Identify which cell holds the provided text, then report its (x, y) central coordinate. 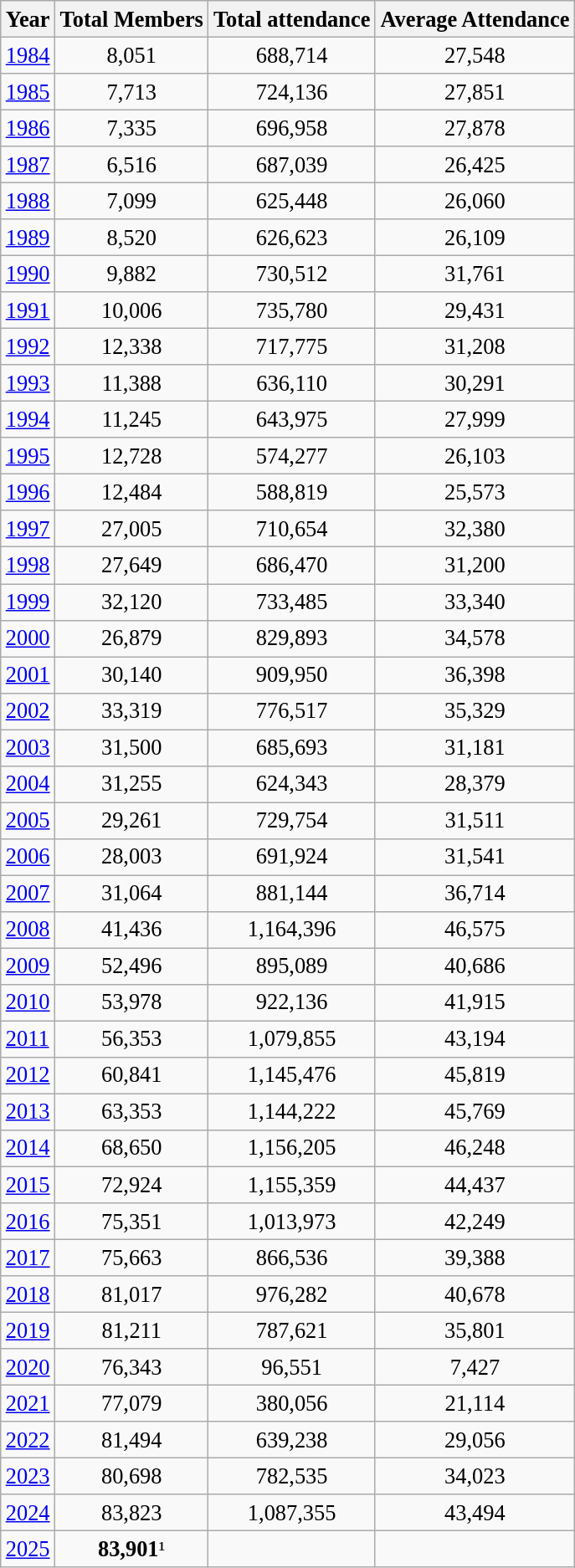
11,245 (132, 419)
33,340 (475, 602)
7,335 (132, 128)
45,769 (475, 1112)
75,351 (132, 1221)
717,775 (291, 346)
2014 (28, 1148)
2008 (28, 930)
34,023 (475, 1476)
35,329 (475, 711)
2023 (28, 1476)
1,013,973 (291, 1221)
588,819 (291, 492)
26,109 (475, 238)
8,520 (132, 238)
31,181 (475, 747)
96,551 (291, 1367)
730,512 (291, 274)
68,650 (132, 1148)
27,548 (475, 55)
31,064 (132, 893)
1996 (28, 492)
685,693 (291, 747)
735,780 (291, 310)
32,120 (132, 602)
881,144 (291, 893)
81,211 (132, 1330)
2020 (28, 1367)
29,261 (132, 820)
866,536 (291, 1258)
1,155,359 (291, 1185)
26,879 (132, 638)
43,194 (475, 1039)
691,924 (291, 857)
625,448 (291, 201)
1998 (28, 566)
30,291 (475, 383)
46,575 (475, 930)
2017 (28, 1258)
1992 (28, 346)
56,353 (132, 1039)
26,425 (475, 165)
30,140 (132, 674)
1997 (28, 529)
36,398 (475, 674)
6,516 (132, 165)
27,851 (475, 91)
12,484 (132, 492)
29,431 (475, 310)
1987 (28, 165)
688,714 (291, 55)
Total attendance (291, 18)
636,110 (291, 383)
10,006 (132, 310)
21,114 (475, 1403)
787,621 (291, 1330)
380,056 (291, 1403)
2000 (28, 638)
686,470 (291, 566)
776,517 (291, 711)
Average Attendance (475, 18)
696,958 (291, 128)
75,663 (132, 1258)
1994 (28, 419)
31,208 (475, 346)
1995 (28, 456)
2001 (28, 674)
639,238 (291, 1440)
2009 (28, 966)
45,819 (475, 1075)
26,103 (475, 456)
1,164,396 (291, 930)
27,878 (475, 128)
81,494 (132, 1440)
624,343 (291, 784)
1,144,222 (291, 1112)
33,319 (132, 711)
41,915 (475, 1002)
27,999 (475, 419)
1,156,205 (291, 1148)
2005 (28, 820)
1986 (28, 128)
1,087,355 (291, 1513)
895,089 (291, 966)
710,654 (291, 529)
72,924 (132, 1185)
31,761 (475, 274)
60,841 (132, 1075)
2011 (28, 1039)
25,573 (475, 492)
724,136 (291, 91)
1984 (28, 55)
2010 (28, 1002)
626,623 (291, 238)
29,056 (475, 1440)
2021 (28, 1403)
39,388 (475, 1258)
2012 (28, 1075)
976,282 (291, 1294)
1993 (28, 383)
46,248 (475, 1148)
28,003 (132, 857)
31,255 (132, 784)
2016 (28, 1221)
40,686 (475, 966)
2003 (28, 747)
2022 (28, 1440)
44,437 (475, 1185)
83,901¹ (132, 1549)
1990 (28, 274)
2013 (28, 1112)
643,975 (291, 419)
2018 (28, 1294)
782,535 (291, 1476)
729,754 (291, 820)
40,678 (475, 1294)
687,039 (291, 165)
574,277 (291, 456)
2002 (28, 711)
80,698 (132, 1476)
35,801 (475, 1330)
1991 (28, 310)
12,338 (132, 346)
2004 (28, 784)
42,249 (475, 1221)
43,494 (475, 1513)
2025 (28, 1549)
1985 (28, 91)
31,541 (475, 857)
733,485 (291, 602)
909,950 (291, 674)
32,380 (475, 529)
53,978 (132, 1002)
829,893 (291, 638)
2019 (28, 1330)
1,079,855 (291, 1039)
27,005 (132, 529)
26,060 (475, 201)
7,099 (132, 201)
34,578 (475, 638)
41,436 (132, 930)
Year (28, 18)
Total Members (132, 18)
31,500 (132, 747)
63,353 (132, 1112)
27,649 (132, 566)
7,713 (132, 91)
9,882 (132, 274)
1999 (28, 602)
8,051 (132, 55)
31,200 (475, 566)
2007 (28, 893)
52,496 (132, 966)
36,714 (475, 893)
2006 (28, 857)
1,145,476 (291, 1075)
1989 (28, 238)
11,388 (132, 383)
28,379 (475, 784)
81,017 (132, 1294)
2024 (28, 1513)
83,823 (132, 1513)
77,079 (132, 1403)
1988 (28, 201)
76,343 (132, 1367)
7,427 (475, 1367)
922,136 (291, 1002)
2015 (28, 1185)
12,728 (132, 456)
31,511 (475, 820)
